Find where the given text appears and provide that cell's center as (x, y) coordinate. 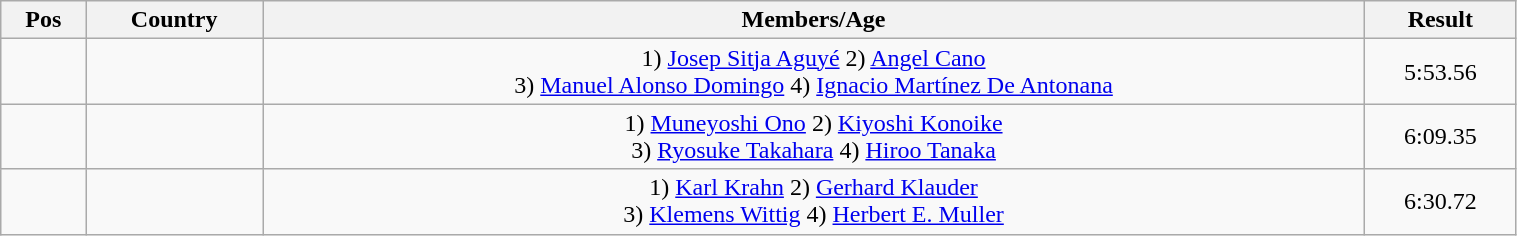
Country (174, 20)
6:30.72 (1440, 202)
1) Karl Krahn 2) Gerhard Klauder3) Klemens Wittig 4) Herbert E. Muller (813, 202)
Result (1440, 20)
Pos (44, 20)
Members/Age (813, 20)
1) Muneyoshi Ono 2) Kiyoshi Konoike3) Ryosuke Takahara 4) Hiroo Tanaka (813, 136)
1) Josep Sitja Aguyé 2) Angel Cano3) Manuel Alonso Domingo 4) Ignacio Martínez De Antonana (813, 72)
6:09.35 (1440, 136)
5:53.56 (1440, 72)
